Output the (x, y) coordinate of the center of the cell containing the given text.  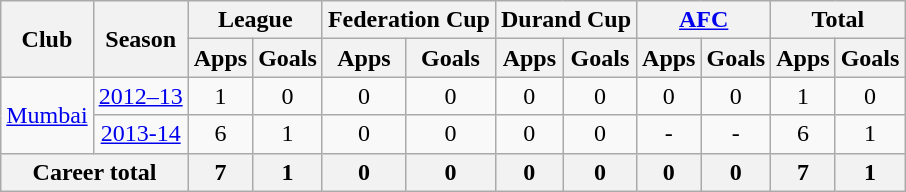
Club (47, 39)
2012–13 (140, 96)
Season (140, 39)
Mumbai (47, 115)
League (255, 20)
2013-14 (140, 134)
Career total (94, 172)
Durand Cup (566, 20)
Federation Cup (408, 20)
AFC (704, 20)
Total (838, 20)
